For the text-containing cell, return its midpoint in [X, Y] coordinate format. 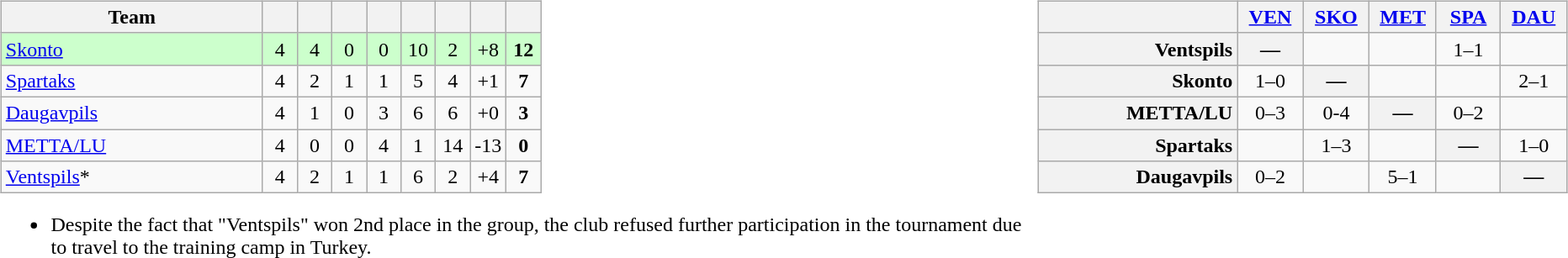
MET [1403, 17]
12 [523, 49]
VEN [1270, 17]
DAU [1534, 17]
0-4 [1336, 113]
Ventspils* [131, 177]
5 [419, 81]
+1 [488, 81]
Ventspils [1137, 49]
10 [419, 49]
1–1 [1468, 49]
+4 [488, 177]
+8 [488, 49]
14 [453, 145]
5–1 [1403, 177]
0–3 [1270, 113]
Team [131, 17]
-13 [488, 145]
1–3 [1336, 145]
SKO [1336, 17]
SPA [1468, 17]
+0 [488, 113]
2–1 [1534, 81]
